From the cell containing the given text, extract its center point as (X, Y) coordinate. 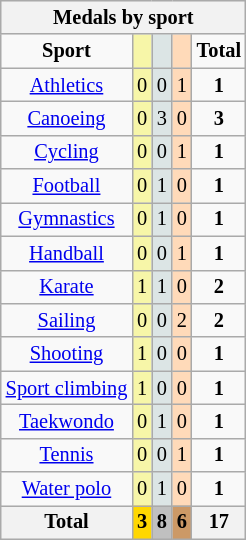
Karate (66, 287)
Water polo (66, 489)
Canoeing (66, 118)
Shooting (66, 354)
8 (162, 522)
17 (219, 522)
Football (66, 186)
Sport climbing (66, 388)
6 (182, 522)
Handball (66, 253)
Tennis (66, 455)
Taekwondo (66, 421)
Medals by sport (124, 17)
Athletics (66, 85)
Sailing (66, 320)
Sport (66, 51)
Gymnastics (66, 219)
Cycling (66, 152)
